Identify which cell holds the provided text, then report its (x, y) central coordinate. 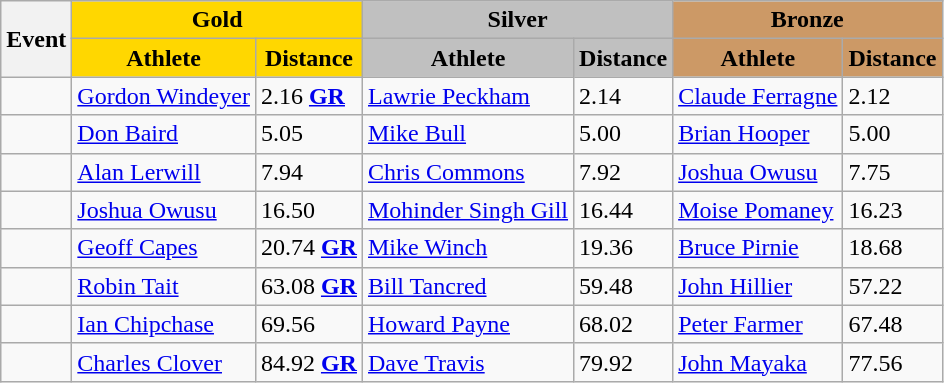
Gordon Windeyer (164, 96)
19.36 (624, 248)
69.56 (308, 324)
John Hillier (758, 286)
Howard Payne (468, 324)
Claude Ferragne (758, 96)
Silver (517, 20)
79.92 (624, 362)
16.50 (308, 210)
Robin Tait (164, 286)
7.94 (308, 172)
57.22 (892, 286)
Dave Travis (468, 362)
Mohinder Singh Gill (468, 210)
Geoff Capes (164, 248)
77.56 (892, 362)
68.02 (624, 324)
John Mayaka (758, 362)
18.68 (892, 248)
Event (36, 39)
16.44 (624, 210)
20.74 GR (308, 248)
Gold (218, 20)
Moise Pomaney (758, 210)
Peter Farmer (758, 324)
84.92 GR (308, 362)
2.14 (624, 96)
Mike Winch (468, 248)
Brian Hooper (758, 134)
59.48 (624, 286)
Ian Chipchase (164, 324)
Charles Clover (164, 362)
Alan Lerwill (164, 172)
Mike Bull (468, 134)
67.48 (892, 324)
7.75 (892, 172)
7.92 (624, 172)
Bill Tancred (468, 286)
Don Baird (164, 134)
Lawrie Peckham (468, 96)
2.12 (892, 96)
5.05 (308, 134)
Bruce Pirnie (758, 248)
2.16 GR (308, 96)
Bronze (808, 20)
Chris Commons (468, 172)
63.08 GR (308, 286)
16.23 (892, 210)
